Search for the cell housing the specified text and yield its [X, Y] center coordinate. 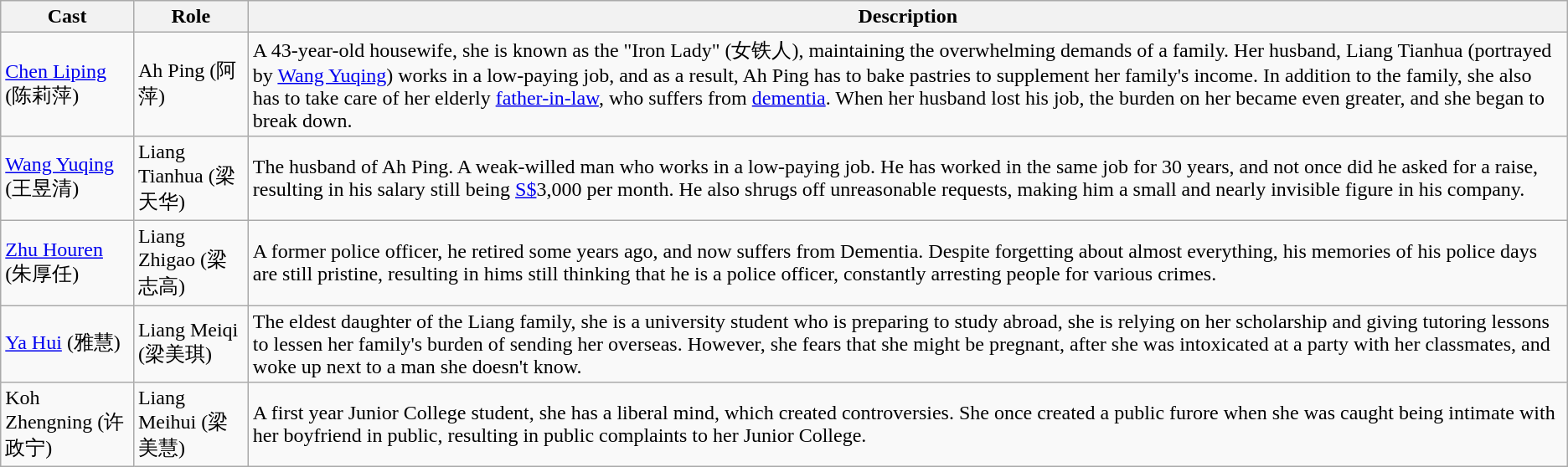
Chen Liping (陈莉萍) [67, 85]
Wang Yuqing (王昱清) [67, 177]
Role [191, 17]
Zhu Houren (朱厚任) [67, 263]
Liang Meiqi (梁美琪) [191, 343]
Liang Zhigao (梁志高) [191, 263]
Liang Tianhua (梁天华) [191, 177]
Cast [67, 17]
Ah Ping (阿萍) [191, 85]
Description [908, 17]
Koh Zhengning (许政宁) [67, 425]
Liang Meihui (梁美慧) [191, 425]
Ya Hui (雅慧) [67, 343]
